Detect which cell encompasses the target text, then output its (X, Y) center coordinate. 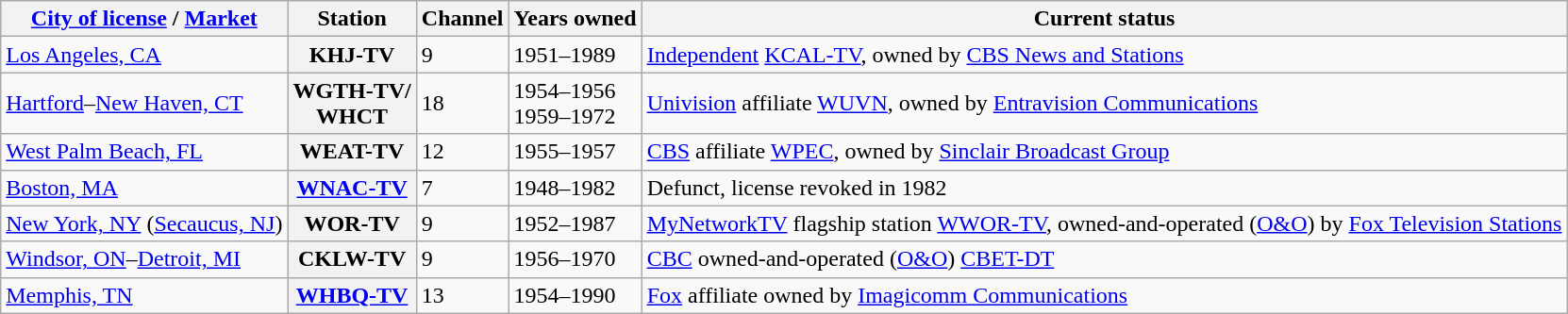
Hartford–New Haven, CT (144, 104)
1951–1989 (575, 55)
MyNetworkTV flagship station WWOR-TV, owned-and-operated (O&O) by Fox Television Stations (1104, 223)
Memphis, TN (144, 295)
1952–1987 (575, 223)
1956–1970 (575, 259)
Univision affiliate WUVN, owned by Entravision Communications (1104, 104)
WEAT-TV (352, 152)
Independent KCAL-TV, owned by CBS News and Stations (1104, 55)
18 (462, 104)
City of license / Market (144, 19)
7 (462, 188)
KHJ-TV (352, 55)
CBS affiliate WPEC, owned by Sinclair Broadcast Group (1104, 152)
1954–19561959–1972 (575, 104)
Years owned (575, 19)
Los Angeles, CA (144, 55)
CBC owned-and-operated (O&O) CBET-DT (1104, 259)
1954–1990 (575, 295)
Station (352, 19)
WHBQ-TV (352, 295)
CKLW-TV (352, 259)
Windsor, ON–Detroit, MI (144, 259)
WOR-TV (352, 223)
WNAC-TV (352, 188)
Defunct, license revoked in 1982 (1104, 188)
12 (462, 152)
13 (462, 295)
New York, NY (Secaucus, NJ) (144, 223)
1955–1957 (575, 152)
1948–1982 (575, 188)
WGTH-TV/WHCT (352, 104)
Boston, MA (144, 188)
Current status (1104, 19)
West Palm Beach, FL (144, 152)
Channel (462, 19)
Fox affiliate owned by Imagicomm Communications (1104, 295)
